Determine the [x, y] coordinate at the center of the cell enclosing the given text.  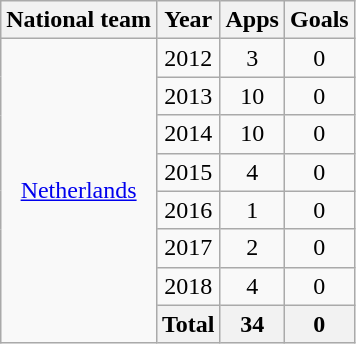
Year [188, 20]
2013 [188, 96]
Netherlands [79, 191]
1 [252, 210]
2012 [188, 58]
Apps [252, 20]
2015 [188, 172]
3 [252, 58]
National team [79, 20]
2017 [188, 248]
Goals [319, 20]
34 [252, 324]
2018 [188, 286]
2016 [188, 210]
2014 [188, 134]
Total [188, 324]
2 [252, 248]
